Determine the (x, y) coordinate at the center of the cell enclosing the given text.  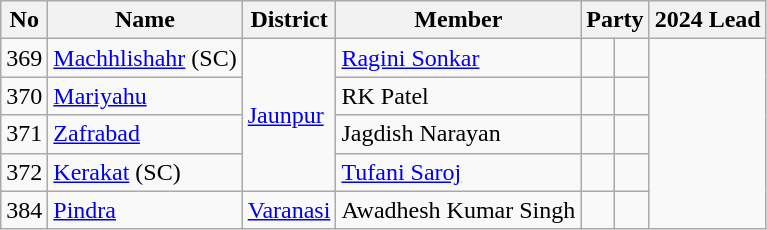
Party (615, 20)
Mariyahu (145, 96)
Tufani Saroj (458, 172)
372 (24, 172)
Jagdish Narayan (458, 134)
Member (458, 20)
No (24, 20)
District (289, 20)
Kerakat (SC) (145, 172)
Jaunpur (289, 115)
Name (145, 20)
Machhlishahr (SC) (145, 58)
370 (24, 96)
369 (24, 58)
RK Patel (458, 96)
2024 Lead (708, 20)
Pindra (145, 210)
Ragini Sonkar (458, 58)
Zafrabad (145, 134)
371 (24, 134)
Varanasi (289, 210)
Awadhesh Kumar Singh (458, 210)
384 (24, 210)
